Determine the [x, y] coordinate at the center of the cell enclosing the given text.  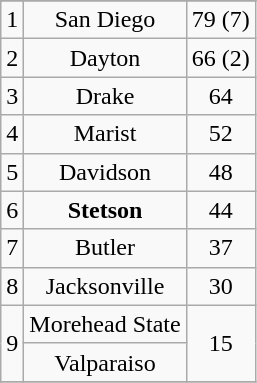
48 [220, 172]
8 [12, 286]
Dayton [105, 58]
2 [12, 58]
52 [220, 134]
6 [12, 210]
San Diego [105, 20]
7 [12, 248]
79 (7) [220, 20]
Morehead State [105, 324]
37 [220, 248]
66 (2) [220, 58]
4 [12, 134]
3 [12, 96]
Butler [105, 248]
30 [220, 286]
Jacksonville [105, 286]
1 [12, 20]
5 [12, 172]
Stetson [105, 210]
9 [12, 343]
Marist [105, 134]
Davidson [105, 172]
64 [220, 96]
44 [220, 210]
Valparaiso [105, 362]
15 [220, 343]
Drake [105, 96]
